Output the [x, y] coordinate of the center of the cell containing the given text.  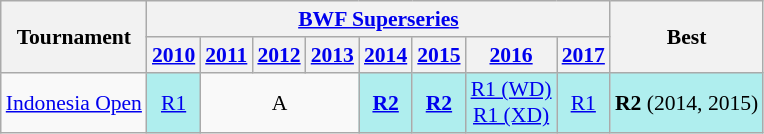
2014 [386, 55]
2010 [174, 55]
2012 [278, 55]
2011 [226, 55]
Best [686, 36]
2016 [512, 55]
Tournament [74, 36]
R2 (2014, 2015) [686, 102]
R1 (WD)R1 (XD) [512, 102]
BWF Superseries [378, 19]
2015 [438, 55]
2013 [332, 55]
Indonesia Open [74, 102]
A [280, 102]
2017 [584, 55]
